Identify which cell holds the provided text, then report its [X, Y] central coordinate. 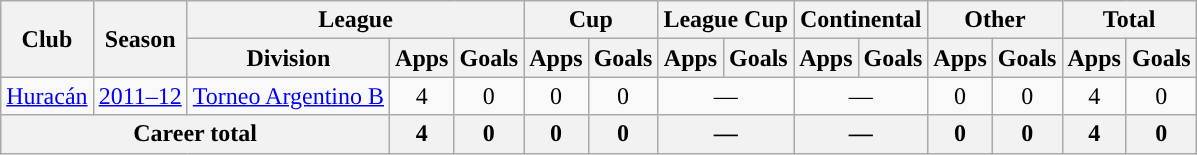
2011–12 [140, 96]
League Cup [726, 20]
League [355, 20]
Other [995, 20]
Total [1129, 20]
Cup [591, 20]
Division [288, 58]
Huracán [47, 96]
Season [140, 39]
Torneo Argentino B [288, 96]
Career total [196, 134]
Club [47, 39]
Continental [861, 20]
